Identify which cell holds the provided text, then report its (x, y) central coordinate. 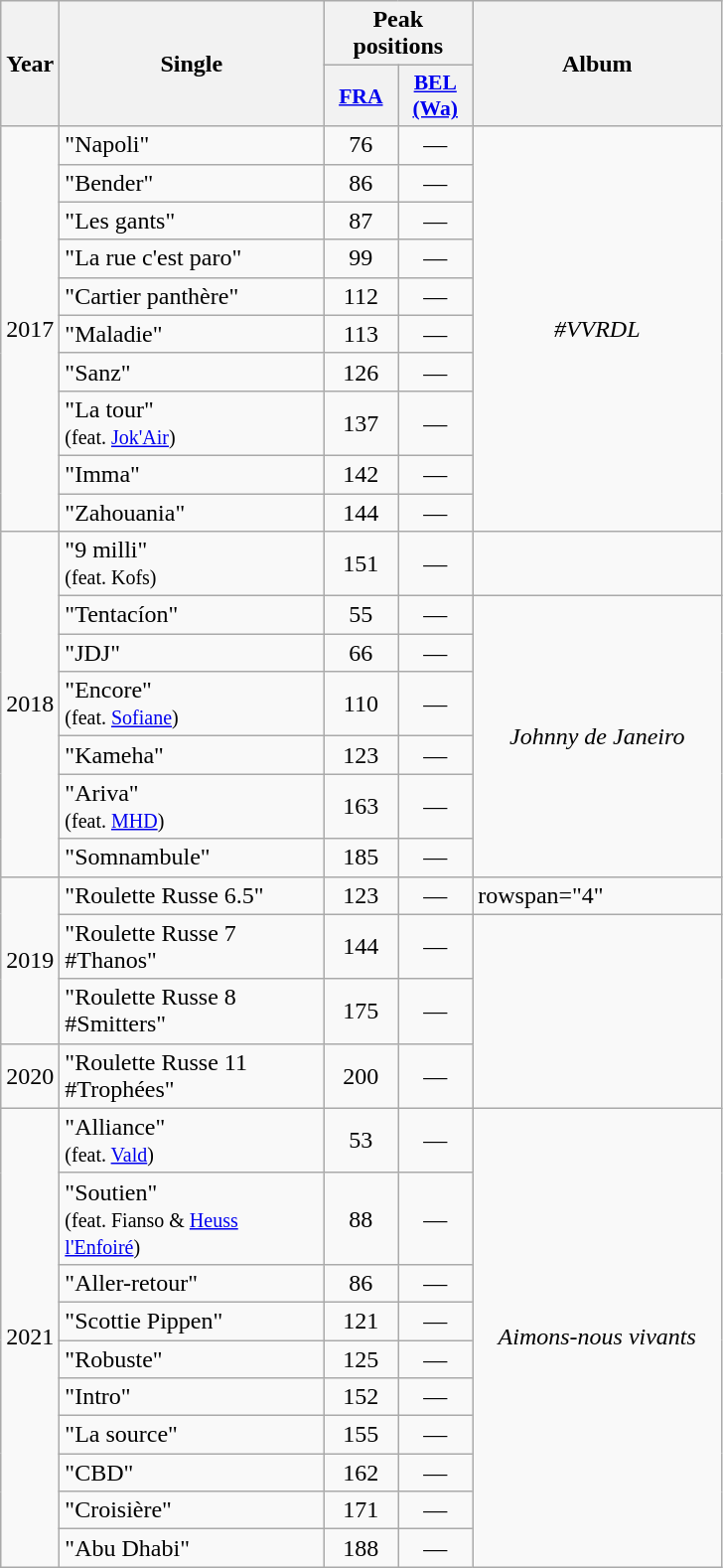
137 (361, 423)
99 (361, 258)
88 (361, 1218)
152 (361, 1397)
66 (361, 653)
"La source" (192, 1435)
2018 (30, 704)
151 (361, 564)
"La rue c'est paro" (192, 258)
"Les gants" (192, 221)
126 (361, 372)
55 (361, 615)
155 (361, 1435)
2019 (30, 960)
Peak positions (398, 34)
Album (598, 64)
"Bender" (192, 183)
110 (361, 704)
"Cartier panthère" (192, 296)
"JDJ" (192, 653)
"Roulette Russe 8 #Smitters" (192, 1012)
"Ariva"(feat. MHD) (192, 807)
"9 milli"(feat. Kofs) (192, 564)
Single (192, 64)
"Imma" (192, 474)
171 (361, 1510)
#VVRDL (598, 329)
113 (361, 334)
"Intro" (192, 1397)
125 (361, 1358)
76 (361, 145)
121 (361, 1321)
"Encore"(feat. Sofiane) (192, 704)
53 (361, 1141)
"Soutien"(feat. Fianso & Heuss l'Enfoiré) (192, 1218)
"Roulette Russe 6.5" (192, 895)
"Roulette Russe 11 #Trophées" (192, 1075)
FRA (361, 95)
185 (361, 858)
"Scottie Pippen" (192, 1321)
200 (361, 1075)
"Zahouania" (192, 512)
2021 (30, 1337)
rowspan="4" (598, 895)
2020 (30, 1075)
162 (361, 1473)
"Sanz" (192, 372)
163 (361, 807)
"La tour"(feat. Jok'Air) (192, 423)
"Tentacíon" (192, 615)
Year (30, 64)
"Napoli" (192, 145)
2017 (30, 329)
"Somnambule" (192, 858)
"Maladie" (192, 334)
112 (361, 296)
188 (361, 1548)
"Croisière" (192, 1510)
87 (361, 221)
BEL (Wa) (435, 95)
"Aller-retour" (192, 1283)
142 (361, 474)
"Roulette Russe 7 #Thanos" (192, 946)
Johnny de Janeiro (598, 736)
Aimons-nous vivants (598, 1337)
"Alliance" (feat. Vald) (192, 1141)
175 (361, 1012)
"CBD" (192, 1473)
"Robuste" (192, 1358)
"Abu Dhabi" (192, 1548)
"Kameha" (192, 755)
